Determine the (x, y) coordinate at the center of the cell enclosing the given text.  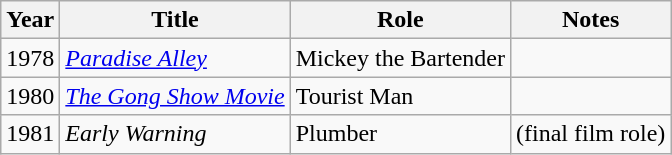
1981 (30, 134)
Role (400, 20)
1980 (30, 96)
Title (175, 20)
Early Warning (175, 134)
Tourist Man (400, 96)
Notes (590, 20)
Year (30, 20)
1978 (30, 58)
Paradise Alley (175, 58)
The Gong Show Movie (175, 96)
Mickey the Bartender (400, 58)
(final film role) (590, 134)
Plumber (400, 134)
